Return [x, y] of the center of cell containing provided text 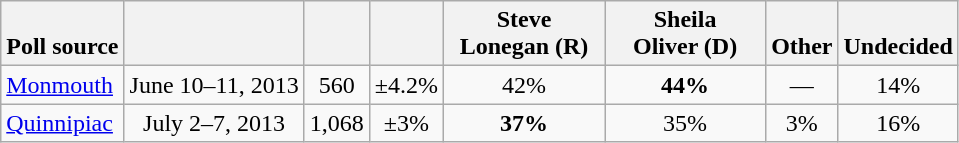
— [802, 85]
42% [524, 85]
Undecided [898, 34]
560 [336, 85]
±4.2% [406, 85]
June 10–11, 2013 [214, 85]
14% [898, 85]
16% [898, 123]
±3% [406, 123]
3% [802, 123]
44% [686, 85]
Monmouth [62, 85]
Poll source [62, 34]
1,068 [336, 123]
Quinnipiac [62, 123]
Other [802, 34]
July 2–7, 2013 [214, 123]
37% [524, 123]
SheilaOliver (D) [686, 34]
SteveLonegan (R) [524, 34]
35% [686, 123]
